Capture the cell that displays the provided text and extract its [X, Y] central coordinate. 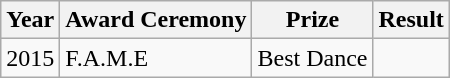
F.A.M.E [156, 58]
2015 [30, 58]
Result [411, 20]
Year [30, 20]
Prize [312, 20]
Award Ceremony [156, 20]
Best Dance [312, 58]
